Extract the (X, Y) coordinate from the center of the cell holding the provided text.  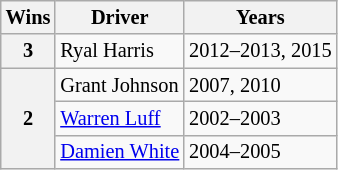
Driver (120, 17)
2002–2003 (260, 118)
Damien White (120, 152)
Grant Johnson (120, 85)
2012–2013, 2015 (260, 51)
Wins (28, 17)
Years (260, 17)
2007, 2010 (260, 85)
3 (28, 51)
Warren Luff (120, 118)
2 (28, 118)
2004–2005 (260, 152)
Ryal Harris (120, 51)
